Capture the cell that displays the provided text and extract its (x, y) central coordinate. 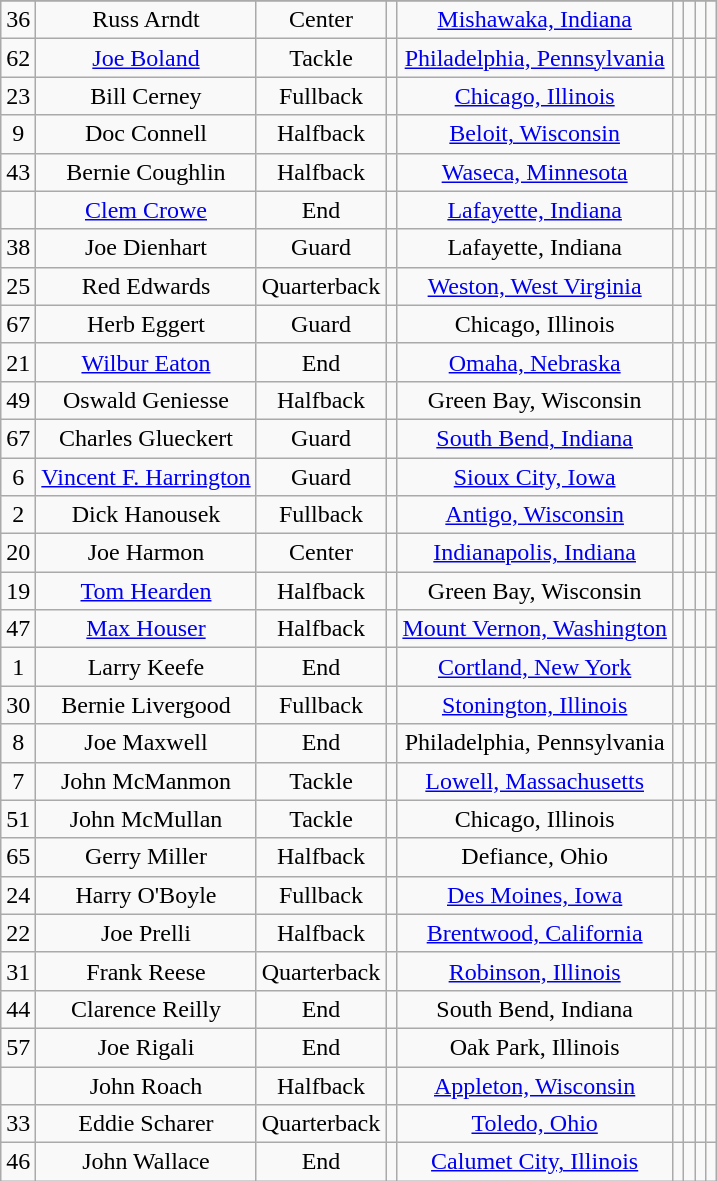
Doc Connell (146, 134)
Larry Keefe (146, 667)
8 (18, 743)
Max Houser (146, 629)
Gerry Miller (146, 857)
Eddie Scharer (146, 1124)
Joe Harmon (146, 553)
Bernie Coughlin (146, 172)
Red Edwards (146, 286)
Omaha, Nebraska (535, 362)
33 (18, 1124)
Bill Cerney (146, 96)
57 (18, 1047)
Indianapolis, Indiana (535, 553)
44 (18, 1009)
Mishawaka, Indiana (535, 20)
9 (18, 134)
51 (18, 819)
Vincent F. Harrington (146, 477)
John Roach (146, 1085)
Toledo, Ohio (535, 1124)
46 (18, 1162)
Wilbur Eaton (146, 362)
Beloit, Wisconsin (535, 134)
65 (18, 857)
Appleton, Wisconsin (535, 1085)
Sioux City, Iowa (535, 477)
Joe Maxwell (146, 743)
John McMullan (146, 819)
John Wallace (146, 1162)
43 (18, 172)
Clarence Reilly (146, 1009)
7 (18, 781)
21 (18, 362)
49 (18, 400)
Joe Rigali (146, 1047)
30 (18, 705)
25 (18, 286)
Des Moines, Iowa (535, 895)
Dick Hanousek (146, 515)
Defiance, Ohio (535, 857)
38 (18, 248)
20 (18, 553)
Harry O'Boyle (146, 895)
47 (18, 629)
Mount Vernon, Washington (535, 629)
Joe Prelli (146, 933)
23 (18, 96)
36 (18, 20)
Joe Boland (146, 58)
Weston, West Virginia (535, 286)
Tom Hearden (146, 591)
Joe Dienhart (146, 248)
Lowell, Massachusetts (535, 781)
Oswald Geniesse (146, 400)
Bernie Livergood (146, 705)
Oak Park, Illinois (535, 1047)
2 (18, 515)
1 (18, 667)
John McManmon (146, 781)
19 (18, 591)
Robinson, Illinois (535, 971)
Stonington, Illinois (535, 705)
Charles Glueckert (146, 438)
22 (18, 933)
Herb Eggert (146, 324)
Calumet City, Illinois (535, 1162)
24 (18, 895)
62 (18, 58)
Brentwood, California (535, 933)
Frank Reese (146, 971)
Russ Arndt (146, 20)
Cortland, New York (535, 667)
Antigo, Wisconsin (535, 515)
6 (18, 477)
Clem Crowe (146, 210)
31 (18, 971)
Waseca, Minnesota (535, 172)
